For the text-containing cell, return its midpoint in (x, y) coordinate format. 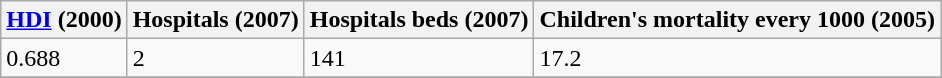
Hospitals (2007) (216, 20)
HDI (2000) (64, 20)
17.2 (738, 58)
Hospitals beds (2007) (419, 20)
2 (216, 58)
141 (419, 58)
0.688 (64, 58)
Children's mortality every 1000 (2005) (738, 20)
